From the cell containing the given text, extract its center point as [X, Y] coordinate. 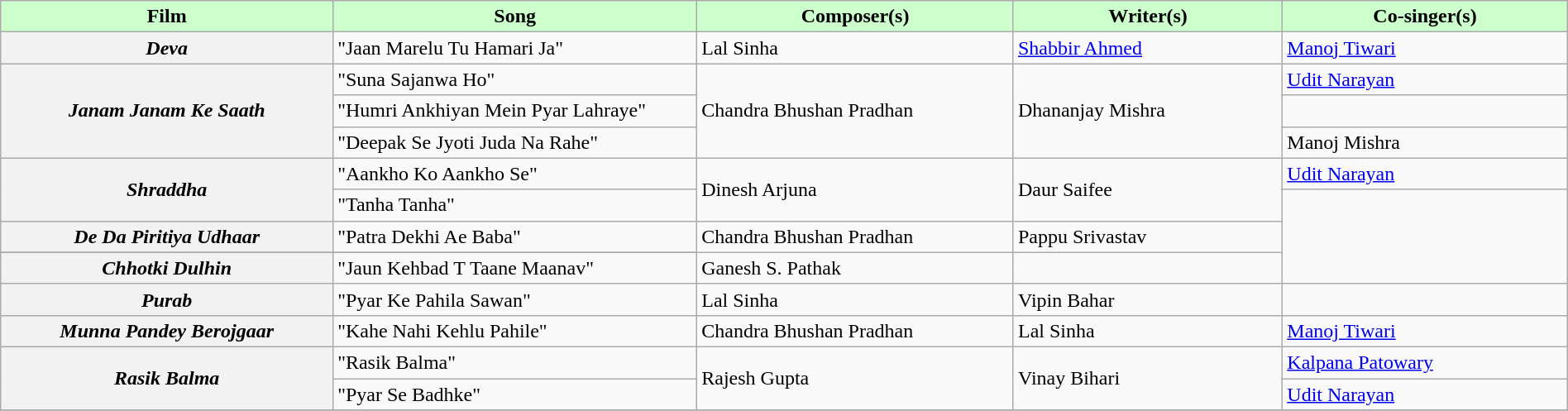
Vipin Bahar [1148, 299]
Purab [167, 299]
Writer(s) [1148, 17]
Composer(s) [855, 17]
"Aankho Ko Aankho Se" [515, 174]
"Deepak Se Jyoti Juda Na Rahe" [515, 142]
Chhotki Dulhin [167, 268]
Vinay Bihari [1148, 378]
Dhananjay Mishra [1148, 111]
"Pyar Ke Pahila Sawan" [515, 299]
Song [515, 17]
"Tanha Tanha" [515, 205]
Rasik Balma [167, 378]
Manoj Mishra [1425, 142]
"Humri Ankhiyan Mein Pyar Lahraye" [515, 111]
Dinesh Arjuna [855, 189]
Co-singer(s) [1425, 17]
"Patra Dekhi Ae Baba" [515, 237]
Munna Pandey Berojgaar [167, 331]
"Kahe Nahi Kehlu Pahile" [515, 331]
De Da Piritiya Udhaar [167, 237]
Film [167, 17]
Rajesh Gupta [855, 378]
"Suna Sajanwa Ho" [515, 79]
Pappu Srivastav [1148, 237]
Janam Janam Ke Saath [167, 111]
"Jaan Marelu Tu Hamari Ja" [515, 48]
Kalpana Patowary [1425, 362]
Deva [167, 48]
"Rasik Balma" [515, 362]
Ganesh S. Pathak [855, 268]
Shabbir Ahmed [1148, 48]
Shraddha [167, 189]
"Jaun Kehbad T Taane Maanav" [515, 268]
"Pyar Se Badhke" [515, 394]
Daur Saifee [1148, 189]
